Identify which cell holds the provided text, then report its (X, Y) central coordinate. 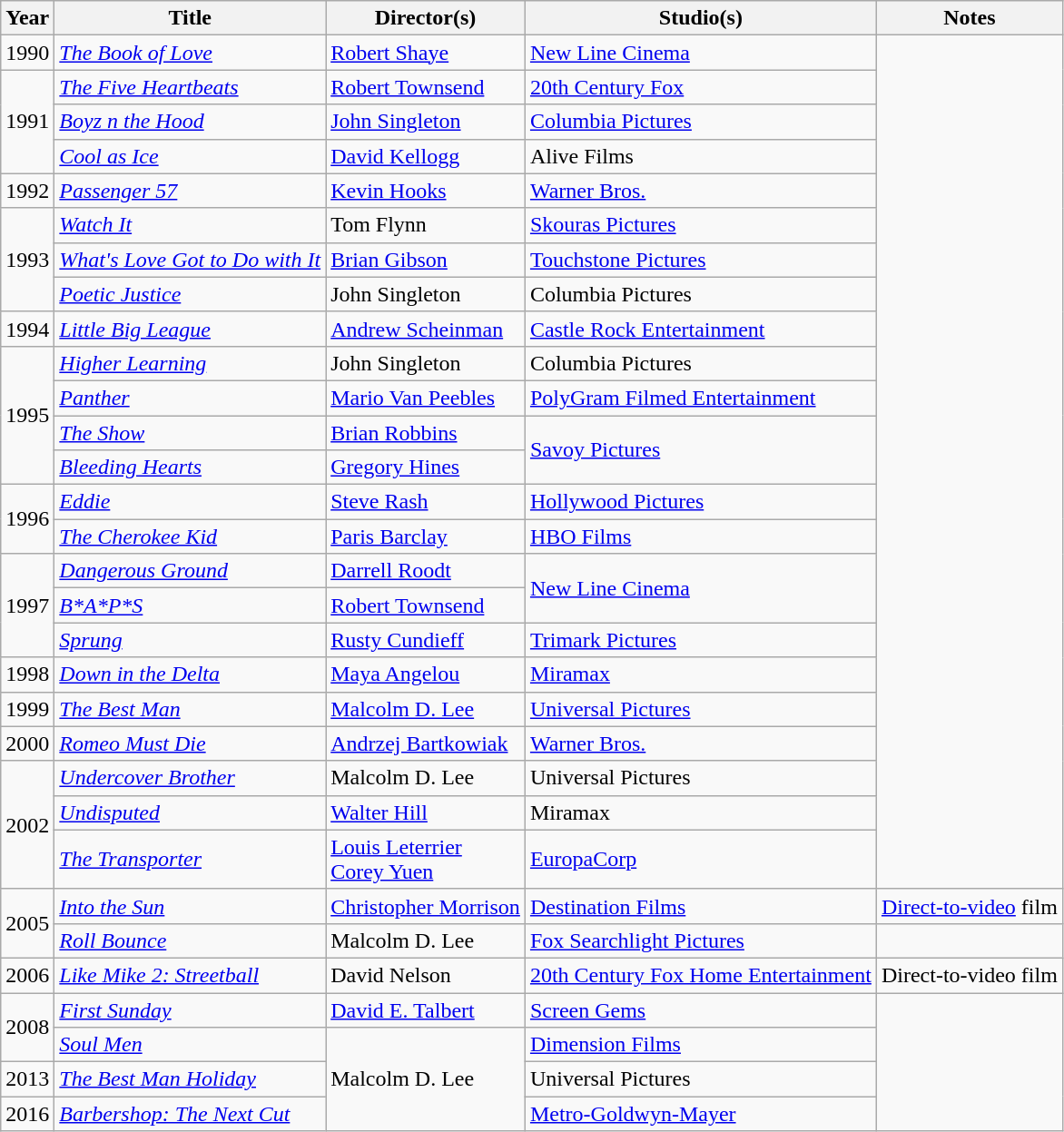
PolyGram Filmed Entertainment (701, 398)
Tom Flynn (426, 225)
Cool as Ice (191, 156)
1996 (27, 519)
Boyz n the Hood (191, 122)
B*A*P*S (191, 605)
Christopher Morrison (426, 906)
Director(s) (426, 18)
HBO Films (701, 536)
Brian Gibson (426, 260)
Like Mike 2: Streetball (191, 975)
Fox Searchlight Pictures (701, 940)
2013 (27, 1079)
The Best Man (191, 709)
Higher Learning (191, 363)
Steve Rash (426, 502)
2016 (27, 1114)
Walter Hill (426, 812)
Barbershop: The Next Cut (191, 1114)
Destination Films (701, 906)
Paris Barclay (426, 536)
EuropaCorp (701, 859)
Alive Films (701, 156)
2006 (27, 975)
Little Big League (191, 329)
Romeo Must Die (191, 743)
Louis LeterrierCorey Yuen (426, 859)
1991 (27, 122)
1997 (27, 605)
David Nelson (426, 975)
1994 (27, 329)
20th Century Fox (701, 87)
Trimark Pictures (701, 640)
Passenger 57 (191, 191)
Touchstone Pictures (701, 260)
Notes (970, 18)
2002 (27, 824)
David E. Talbert (426, 1010)
What's Love Got to Do with It (191, 260)
Eddie (191, 502)
Metro-Goldwyn-Mayer (701, 1114)
Hollywood Pictures (701, 502)
1998 (27, 674)
2005 (27, 923)
Castle Rock Entertainment (701, 329)
Gregory Hines (426, 468)
20th Century Fox Home Entertainment (701, 975)
Undercover Brother (191, 778)
2000 (27, 743)
Andrew Scheinman (426, 329)
David Kellogg (426, 156)
Kevin Hooks (426, 191)
Into the Sun (191, 906)
Darrell Roodt (426, 571)
Maya Angelou (426, 674)
Poetic Justice (191, 294)
Dangerous Ground (191, 571)
The Five Heartbeats (191, 87)
2008 (27, 1028)
Skouras Pictures (701, 225)
Undisputed (191, 812)
Bleeding Hearts (191, 468)
Savoy Pictures (701, 450)
The Show (191, 433)
Andrzej Bartkowiak (426, 743)
The Cherokee Kid (191, 536)
1992 (27, 191)
1995 (27, 415)
Robert Shaye (426, 53)
1993 (27, 260)
Watch It (191, 225)
Mario Van Peebles (426, 398)
1990 (27, 53)
First Sunday (191, 1010)
Dimension Films (701, 1045)
The Book of Love (191, 53)
Screen Gems (701, 1010)
Sprung (191, 640)
Rusty Cundieff (426, 640)
Down in the Delta (191, 674)
The Best Man Holiday (191, 1079)
Brian Robbins (426, 433)
Panther (191, 398)
Soul Men (191, 1045)
1999 (27, 709)
Year (27, 18)
Studio(s) (701, 18)
The Transporter (191, 859)
Title (191, 18)
Roll Bounce (191, 940)
